Return the [x, y] coordinate for the center point of the cell that contains the specified text.  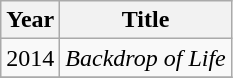
2014 [30, 58]
Title [146, 20]
Year [30, 20]
Backdrop of Life [146, 58]
